Output the (x, y) coordinate of the center of the cell containing the given text.  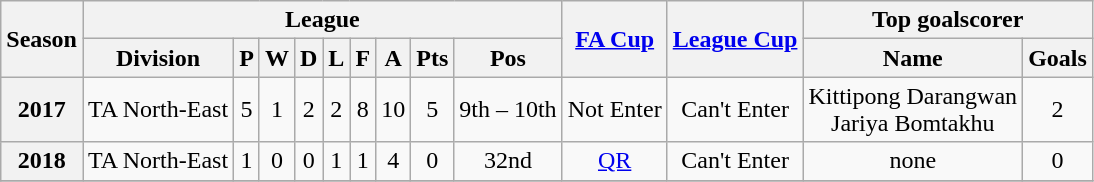
2018 (42, 161)
4 (394, 161)
League Cup (735, 39)
8 (363, 110)
Division (158, 58)
League (322, 20)
A (394, 58)
Pts (432, 58)
2017 (42, 110)
F (363, 58)
Season (42, 39)
Not Enter (614, 110)
Pos (508, 58)
P (247, 58)
D (308, 58)
10 (394, 110)
9th – 10th (508, 110)
none (913, 161)
FA Cup (614, 39)
Goals (1058, 58)
Top goalscorer (948, 20)
QR (614, 161)
Name (913, 58)
Kittipong Darangwan Jariya Bomtakhu (913, 110)
32nd (508, 161)
L (336, 58)
W (276, 58)
